Return (X, Y) of the center of cell containing provided text 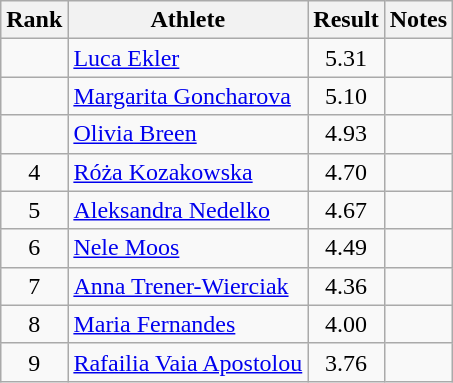
9 (34, 362)
4 (34, 172)
Róża Kozakowska (188, 172)
5.10 (346, 96)
4.93 (346, 134)
Result (346, 20)
3.76 (346, 362)
4.00 (346, 324)
7 (34, 286)
Athlete (188, 20)
5 (34, 210)
Rafailia Vaia Apostolou (188, 362)
Olivia Breen (188, 134)
Notes (418, 20)
Luca Ekler (188, 58)
Anna Trener-Wierciak (188, 286)
Margarita Goncharova (188, 96)
4.49 (346, 248)
4.67 (346, 210)
4.70 (346, 172)
Maria Fernandes (188, 324)
5.31 (346, 58)
8 (34, 324)
Rank (34, 20)
6 (34, 248)
4.36 (346, 286)
Nele Moos (188, 248)
Aleksandra Nedelko (188, 210)
